Provide the (X, Y) coordinate of the cell's center where the given text is located.  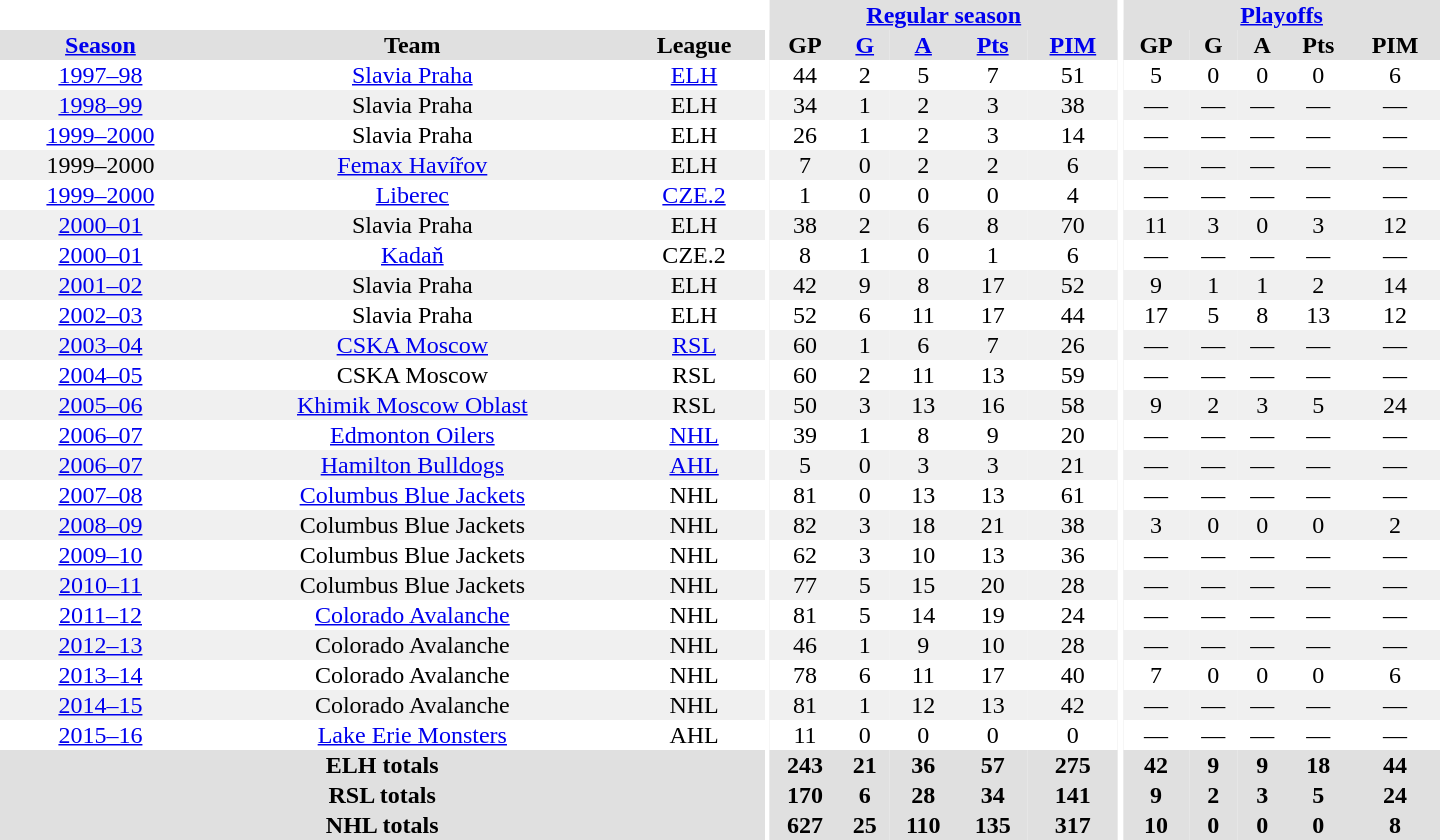
Edmonton Oilers (412, 435)
Lake Erie Monsters (412, 735)
16 (992, 405)
2001–02 (100, 285)
2009–10 (100, 555)
League (694, 45)
58 (1073, 405)
2015–16 (100, 735)
19 (992, 615)
Khimik Moscow Oblast (412, 405)
2002–03 (100, 315)
Femax Havířov (412, 165)
1998–99 (100, 105)
62 (806, 555)
2008–09 (100, 525)
2012–13 (100, 645)
46 (806, 645)
Kadaň (412, 255)
RSL totals (382, 795)
2003–04 (100, 345)
15 (923, 585)
170 (806, 795)
2010–11 (100, 585)
Regular season (944, 15)
317 (1073, 825)
2011–12 (100, 615)
39 (806, 435)
275 (1073, 765)
Liberec (412, 195)
2013–14 (100, 675)
4 (1073, 195)
77 (806, 585)
Hamilton Bulldogs (412, 465)
243 (806, 765)
Playoffs (1282, 15)
78 (806, 675)
59 (1073, 375)
51 (1073, 75)
57 (992, 765)
NHL totals (382, 825)
70 (1073, 225)
82 (806, 525)
40 (1073, 675)
135 (992, 825)
2004–05 (100, 375)
627 (806, 825)
50 (806, 405)
2005–06 (100, 405)
ELH totals (382, 765)
2007–08 (100, 495)
61 (1073, 495)
Team (412, 45)
1997–98 (100, 75)
110 (923, 825)
2014–15 (100, 705)
Season (100, 45)
141 (1073, 795)
25 (864, 825)
